Return (x, y) of the center of cell containing provided text 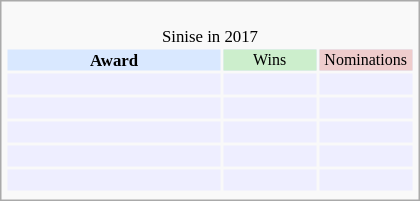
Wins (270, 60)
Sinise in 2017 (210, 28)
Nominations (366, 60)
Award (114, 60)
